Return the [X, Y] coordinate for the center point of the cell that contains the specified text.  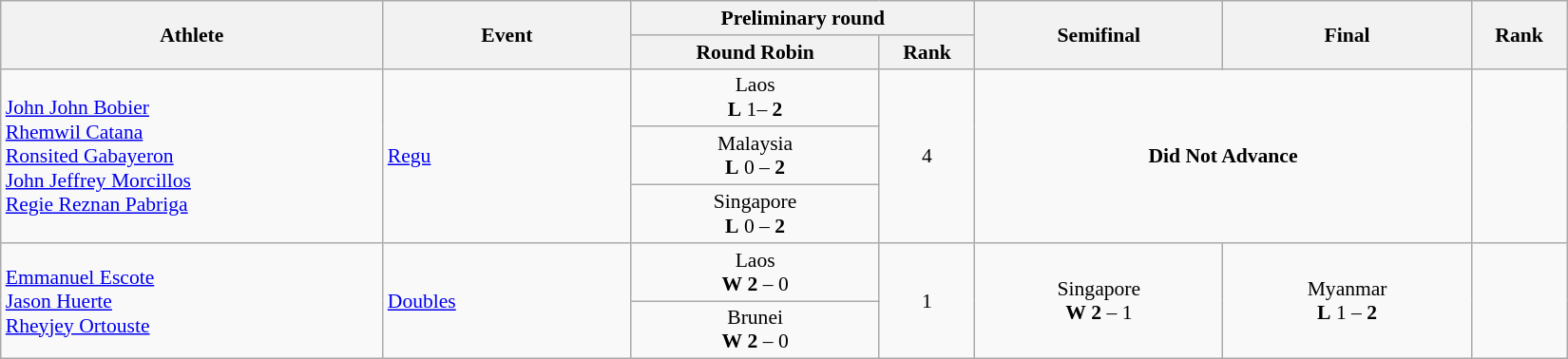
1 [927, 301]
Regu [507, 156]
Round Robin [755, 52]
Singapore W 2 – 1 [1099, 301]
Preliminary round [803, 18]
Doubles [507, 301]
Laos W 2 – 0 [755, 272]
Brunei W 2 – 0 [755, 331]
Athlete [192, 34]
Final [1348, 34]
Malaysia L 0 – 2 [755, 156]
Semifinal [1099, 34]
Laos L 1– 2 [755, 97]
John John Bobier Rhemwil Catana Ronsited Gabayeron John Jeffrey Morcillos Regie Reznan Pabriga [192, 156]
Singapore L 0 – 2 [755, 215]
Did Not Advance [1224, 156]
Myanmar L 1 – 2 [1348, 301]
Event [507, 34]
4 [927, 156]
Emmanuel Escote Jason Huerte Rheyjey Ortouste [192, 301]
